Identify which cell holds the provided text, then report its (X, Y) central coordinate. 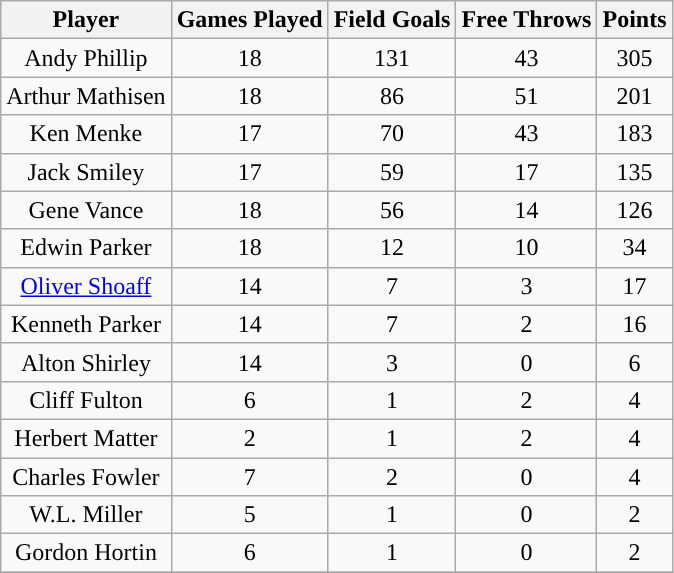
10 (526, 248)
Free Throws (526, 20)
Games Played (250, 20)
Points (634, 20)
131 (392, 58)
Oliver Shoaff (86, 286)
16 (634, 324)
201 (634, 96)
Gordon Hortin (86, 553)
Alton Shirley (86, 362)
126 (634, 210)
Edwin Parker (86, 248)
Gene Vance (86, 210)
Arthur Mathisen (86, 96)
Cliff Fulton (86, 400)
183 (634, 134)
70 (392, 134)
Player (86, 20)
Charles Fowler (86, 477)
Andy Phillip (86, 58)
12 (392, 248)
W.L. Miller (86, 515)
Kenneth Parker (86, 324)
Ken Menke (86, 134)
Field Goals (392, 20)
59 (392, 172)
51 (526, 96)
135 (634, 172)
5 (250, 515)
34 (634, 248)
Jack Smiley (86, 172)
86 (392, 96)
56 (392, 210)
Herbert Matter (86, 438)
305 (634, 58)
